Pinpoint the cell where the given text exists, returning its (x, y) midpoint coordinate. 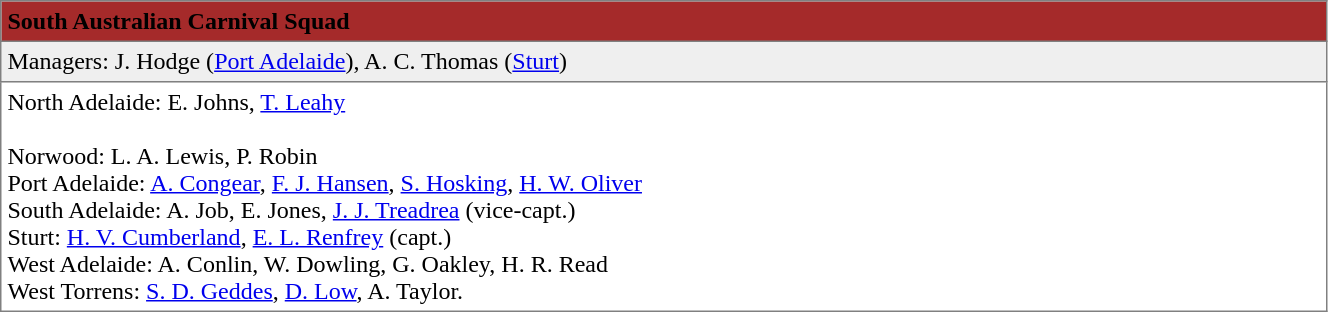
South Australian Carnival Squad (664, 21)
Managers: J. Hodge (Port Adelaide), A. C. Thomas (Sturt) (664, 61)
